Search for the cell housing the specified text and yield its (X, Y) center coordinate. 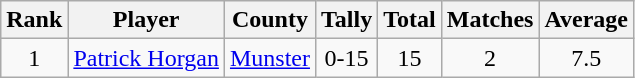
Tally (346, 20)
2 (490, 58)
15 (410, 58)
Average (586, 20)
Rank (34, 20)
Munster (270, 58)
Matches (490, 20)
Total (410, 20)
County (270, 20)
1 (34, 58)
0-15 (346, 58)
Player (146, 20)
7.5 (586, 58)
Patrick Horgan (146, 58)
